Provide the (x, y) coordinate of the cell's center where the given text is located.  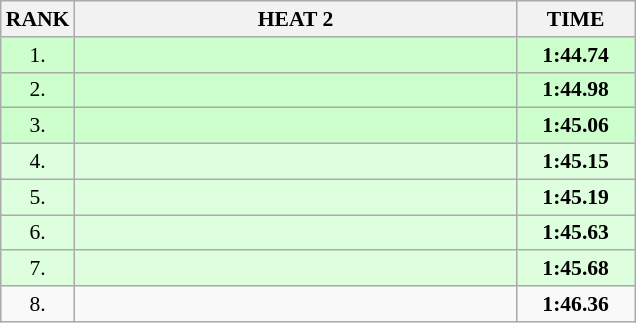
1:45.19 (576, 197)
2. (38, 90)
RANK (38, 19)
1:45.15 (576, 162)
1:45.68 (576, 269)
3. (38, 126)
8. (38, 304)
1. (38, 55)
1:45.06 (576, 126)
1:45.63 (576, 233)
1:46.36 (576, 304)
HEAT 2 (295, 19)
TIME (576, 19)
4. (38, 162)
1:44.98 (576, 90)
5. (38, 197)
7. (38, 269)
6. (38, 233)
1:44.74 (576, 55)
